Pinpoint the cell where the given text exists, returning its [X, Y] midpoint coordinate. 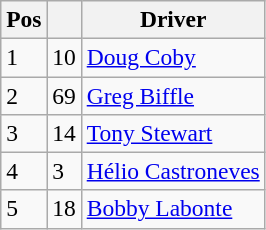
2 [24, 95]
1 [24, 57]
Bobby Labonte [173, 209]
4 [24, 171]
Greg Biffle [173, 95]
Hélio Castroneves [173, 171]
Doug Coby [173, 57]
18 [64, 209]
5 [24, 209]
Pos [24, 19]
69 [64, 95]
10 [64, 57]
14 [64, 133]
Driver [173, 19]
Tony Stewart [173, 133]
